Return (x, y) of the center of cell containing provided text 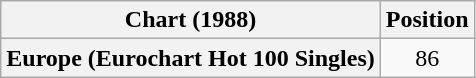
86 (427, 58)
Chart (1988) (191, 20)
Position (427, 20)
Europe (Eurochart Hot 100 Singles) (191, 58)
